Return [x, y] of the center of cell containing provided text 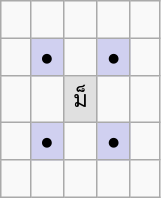
ม็ [80, 100]
